Provide the (x, y) coordinate of the cell's center where the given text is located.  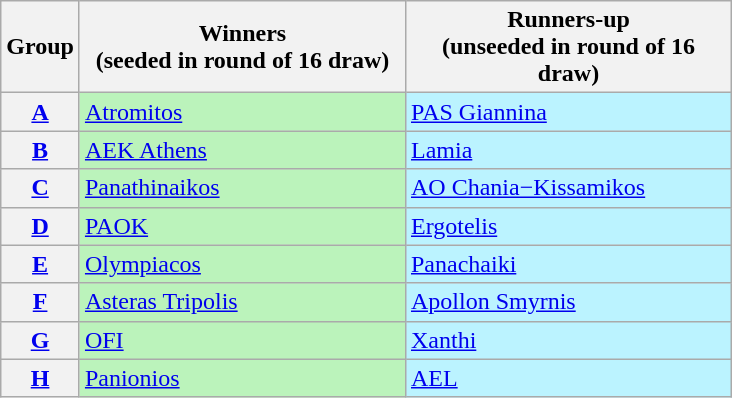
Panathinaikos (242, 188)
B (40, 150)
Olympiacos (242, 264)
D (40, 226)
H (40, 378)
Group (40, 47)
Panachaiki (568, 264)
A (40, 112)
E (40, 264)
G (40, 340)
Ergotelis (568, 226)
OFI (242, 340)
F (40, 302)
Atromitos (242, 112)
Asteras Tripolis (242, 302)
AO Chania−Kissamikos (568, 188)
Lamia (568, 150)
Xanthi (568, 340)
Apollon Smyrnis (568, 302)
C (40, 188)
Runners-up(unseeded in round of 16 draw) (568, 47)
PAS Giannina (568, 112)
Winners(seeded in round of 16 draw) (242, 47)
AEL (568, 378)
PAOK (242, 226)
Panionios (242, 378)
AEK Athens (242, 150)
